Find where the given text appears and provide that cell's center as (x, y) coordinate. 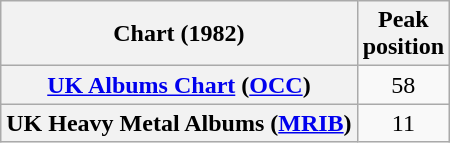
58 (403, 85)
Peakposition (403, 34)
11 (403, 123)
UK Heavy Metal Albums (MRIB) (179, 123)
Chart (1982) (179, 34)
UK Albums Chart (OCC) (179, 85)
